From the cell containing the given text, extract its center point as (X, Y) coordinate. 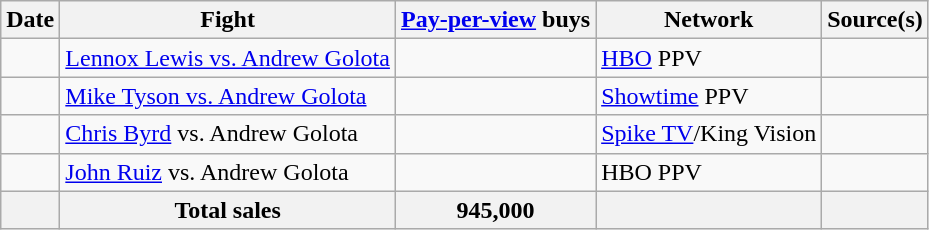
Network (709, 20)
Date (30, 20)
Pay-per-view buys (495, 20)
Spike TV/King Vision (709, 134)
John Ruiz vs. Andrew Golota (228, 172)
Total sales (228, 210)
Showtime PPV (709, 96)
Source(s) (876, 20)
945,000 (495, 210)
Chris Byrd vs. Andrew Golota (228, 134)
Mike Tyson vs. Andrew Golota (228, 96)
Lennox Lewis vs. Andrew Golota (228, 58)
Fight (228, 20)
